Locate the cell with the specified text and output its [x, y] center coordinate. 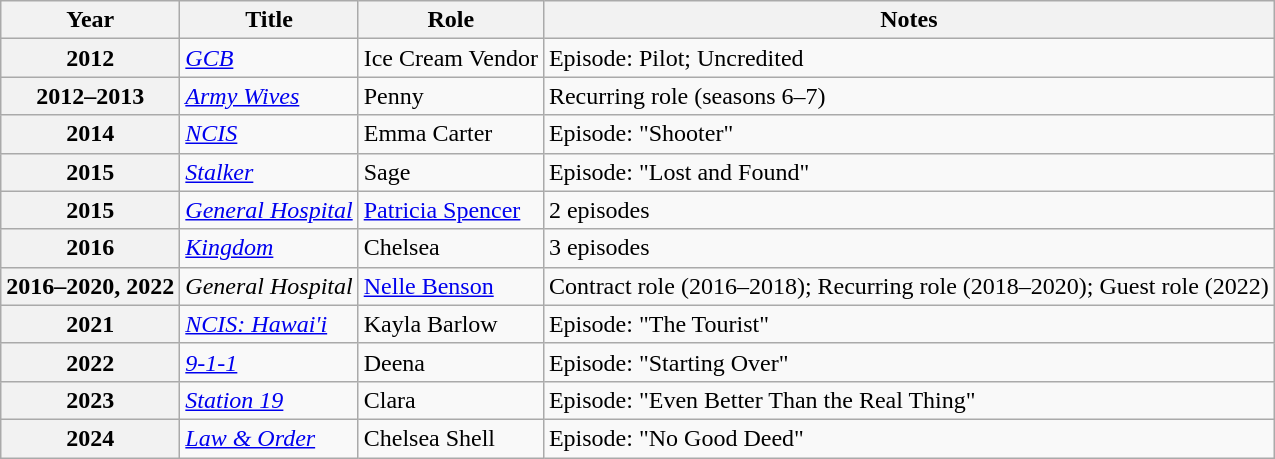
NCIS: Hawai'i [269, 324]
2022 [90, 362]
Title [269, 20]
Clara [450, 400]
Emma Carter [450, 134]
Sage [450, 172]
Episode: Pilot; Uncredited [908, 58]
Nelle Benson [450, 286]
2024 [90, 438]
Penny [450, 96]
Contract role (2016–2018); Recurring role (2018–2020); Guest role (2022) [908, 286]
2016 [90, 248]
Law & Order [269, 438]
2014 [90, 134]
Army Wives [269, 96]
Chelsea Shell [450, 438]
Episode: "Starting Over" [908, 362]
Patricia Spencer [450, 210]
Episode: "No Good Deed" [908, 438]
Role [450, 20]
Notes [908, 20]
Recurring role (seasons 6–7) [908, 96]
9-1-1 [269, 362]
GCB [269, 58]
Kayla Barlow [450, 324]
Station 19 [269, 400]
Ice Cream Vendor [450, 58]
Deena [450, 362]
2016–2020, 2022 [90, 286]
2012–2013 [90, 96]
Episode: "Even Better Than the Real Thing" [908, 400]
Chelsea [450, 248]
2 episodes [908, 210]
Episode: "Shooter" [908, 134]
Stalker [269, 172]
2023 [90, 400]
3 episodes [908, 248]
2021 [90, 324]
Episode: "Lost and Found" [908, 172]
Year [90, 20]
Episode: "The Tourist" [908, 324]
2012 [90, 58]
NCIS [269, 134]
Kingdom [269, 248]
